For the text-containing cell, return its midpoint in [x, y] coordinate format. 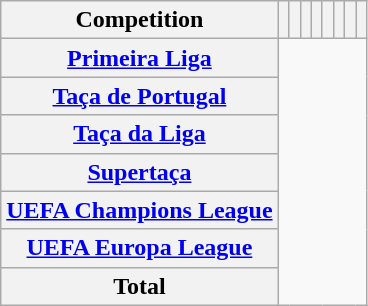
Taça de Portugal [140, 96]
UEFA Champions League [140, 210]
Supertaça [140, 172]
UEFA Europa League [140, 248]
Total [140, 286]
Competition [140, 20]
Taça da Liga [140, 134]
Primeira Liga [140, 58]
